Scan for the cell matching the given text and deliver its (x, y) coordinate at center. 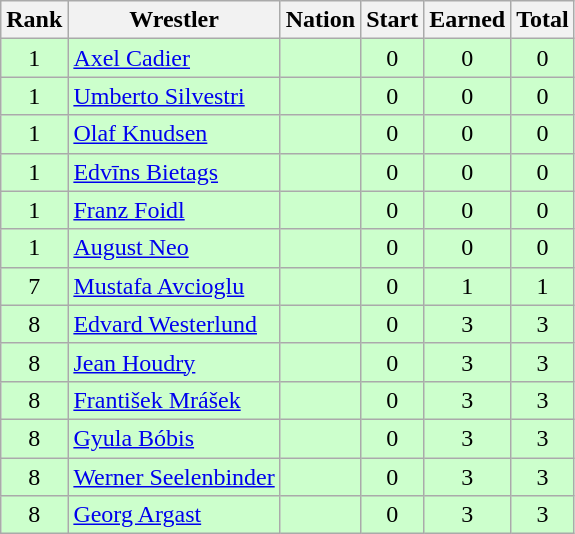
Edvīns Bietags (174, 172)
Start (392, 20)
Rank (34, 20)
Wrestler (174, 20)
František Mrášek (174, 400)
Earned (468, 20)
7 (34, 286)
Jean Houdry (174, 362)
Mustafa Avcioglu (174, 286)
Olaf Knudsen (174, 134)
Werner Seelenbinder (174, 477)
Umberto Silvestri (174, 96)
Total (543, 20)
Gyula Bóbis (174, 438)
Franz Foidl (174, 210)
Nation (320, 20)
Edvard Westerlund (174, 324)
Axel Cadier (174, 58)
Georg Argast (174, 515)
August Neo (174, 248)
